Capture the cell that displays the provided text and extract its (x, y) central coordinate. 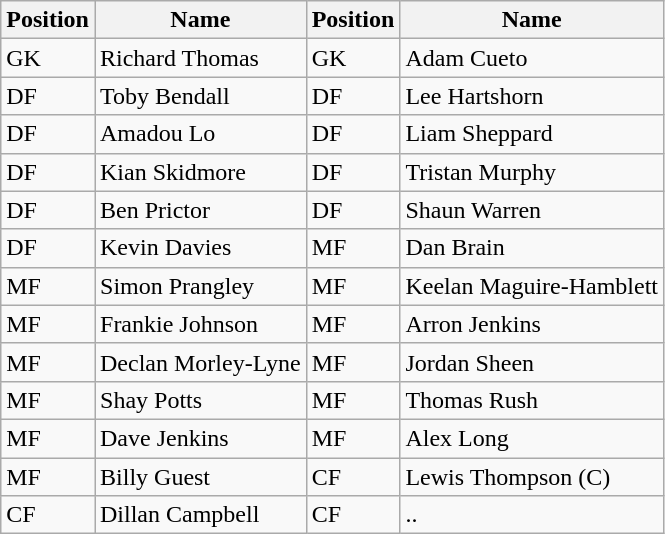
Adam Cueto (532, 58)
Kevin Davies (200, 248)
Tristan Murphy (532, 172)
Billy Guest (200, 477)
Dave Jenkins (200, 438)
Thomas Rush (532, 400)
Toby Bendall (200, 96)
.. (532, 515)
Arron Jenkins (532, 324)
Alex Long (532, 438)
Jordan Sheen (532, 362)
Shay Potts (200, 400)
Declan Morley-Lyne (200, 362)
Simon Prangley (200, 286)
Amadou Lo (200, 134)
Richard Thomas (200, 58)
Ben Prictor (200, 210)
Keelan Maguire-Hamblett (532, 286)
Shaun Warren (532, 210)
Dan Brain (532, 248)
Kian Skidmore (200, 172)
Dillan Campbell (200, 515)
Liam Sheppard (532, 134)
Frankie Johnson (200, 324)
Lewis Thompson (C) (532, 477)
Lee Hartshorn (532, 96)
